Find where the given text appears and provide that cell's center as [X, Y] coordinate. 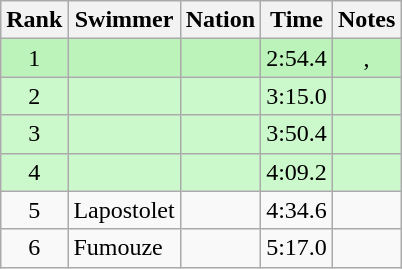
Rank [34, 20]
Swimmer [124, 20]
5 [34, 210]
1 [34, 58]
2:54.4 [297, 58]
3:50.4 [297, 134]
6 [34, 248]
3:15.0 [297, 96]
Fumouze [124, 248]
Nation [220, 20]
Lapostolet [124, 210]
4 [34, 172]
Notes [366, 20]
2 [34, 96]
4:34.6 [297, 210]
Time [297, 20]
4:09.2 [297, 172]
, [366, 58]
5:17.0 [297, 248]
3 [34, 134]
